Pinpoint the cell where the given text exists, returning its [x, y] midpoint coordinate. 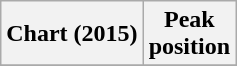
Chart (2015) [72, 34]
Peakposition [189, 34]
